Return (x, y) of the center of cell containing provided text 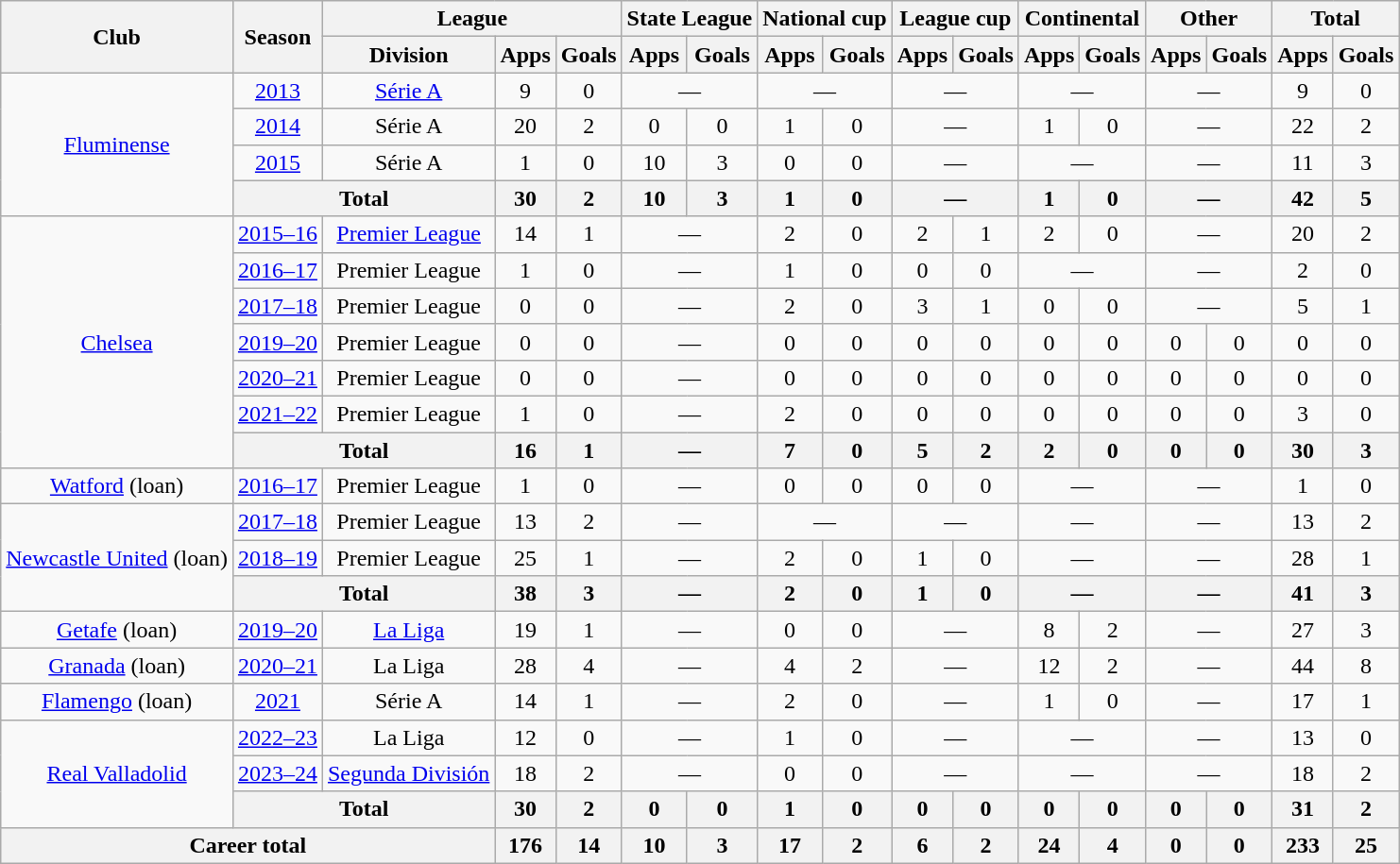
League cup (955, 19)
Flamengo (loan) (117, 702)
233 (1303, 845)
22 (1303, 127)
Getafe (loan) (117, 630)
6 (922, 845)
44 (1303, 666)
2018–19 (278, 558)
Season (278, 37)
Granada (loan) (117, 666)
Club (117, 37)
Other (1209, 19)
Continental (1082, 19)
24 (1049, 845)
National cup (825, 19)
19 (525, 630)
Real Valladolid (117, 773)
31 (1303, 809)
27 (1303, 630)
42 (1303, 198)
Watford (loan) (117, 486)
38 (525, 594)
2014 (278, 127)
State League (690, 19)
2022–23 (278, 737)
2015–16 (278, 234)
Division (408, 55)
176 (525, 845)
2015 (278, 162)
League (472, 19)
41 (1303, 594)
2021 (278, 702)
Fluminense (117, 144)
11 (1303, 162)
7 (790, 450)
Chelsea (117, 342)
2023–24 (278, 773)
2013 (278, 91)
Newcastle United (loan) (117, 558)
2021–22 (278, 414)
16 (525, 450)
Segunda División (408, 773)
Career total (248, 845)
